Return the [X, Y] coordinate for the center point of the cell that contains the specified text.  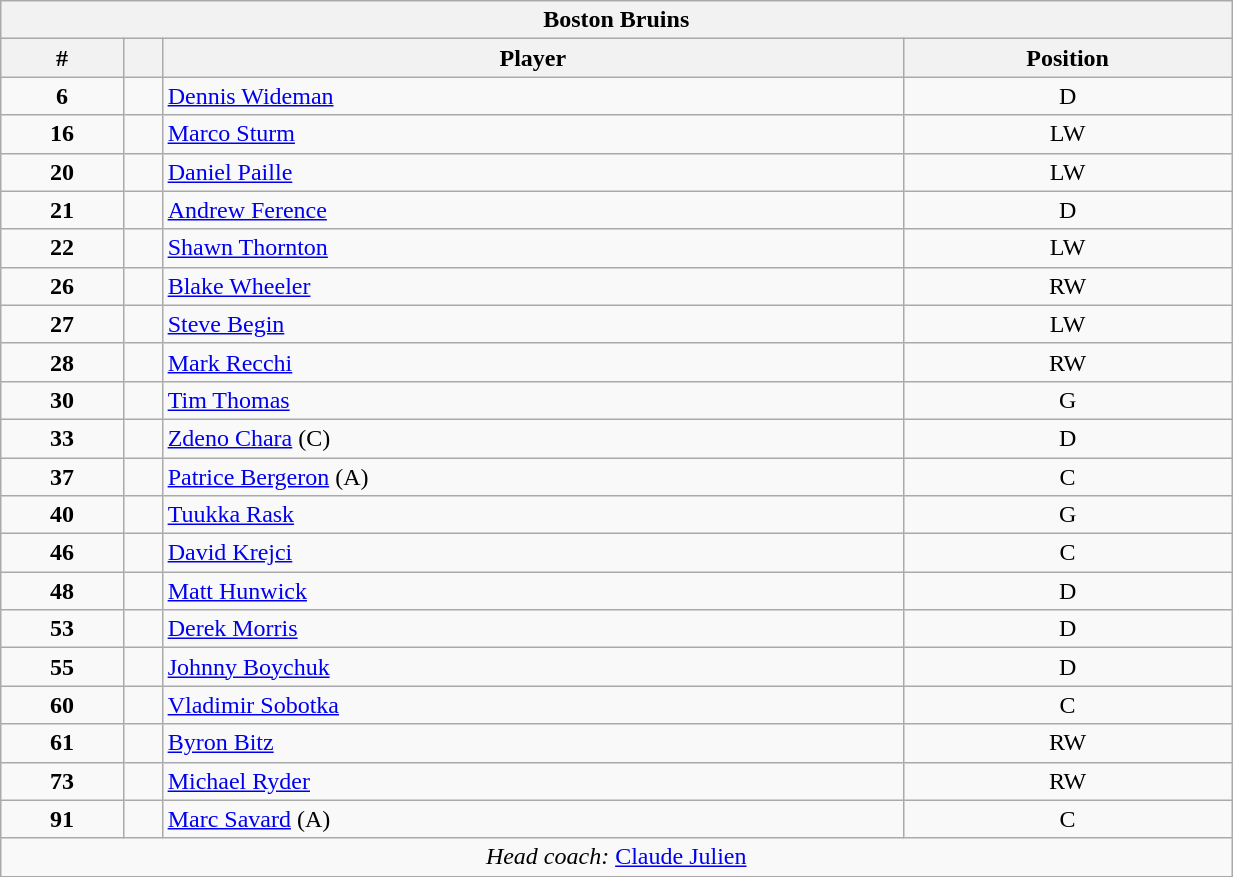
Blake Wheeler [532, 286]
53 [62, 629]
Boston Bruins [616, 20]
73 [62, 781]
Tim Thomas [532, 400]
61 [62, 743]
Johnny Boychuk [532, 667]
Shawn Thornton [532, 248]
Byron Bitz [532, 743]
40 [62, 515]
30 [62, 400]
26 [62, 286]
Michael Ryder [532, 781]
Dennis Wideman [532, 96]
Marco Sturm [532, 134]
Marc Savard (A) [532, 819]
6 [62, 96]
Patrice Bergeron (A) [532, 477]
Matt Hunwick [532, 591]
21 [62, 210]
Andrew Ference [532, 210]
Position [1068, 58]
27 [62, 324]
Steve Begin [532, 324]
Head coach: Claude Julien [616, 857]
Zdeno Chara (C) [532, 438]
Vladimir Sobotka [532, 705]
48 [62, 591]
Tuukka Rask [532, 515]
20 [62, 172]
22 [62, 248]
Derek Morris [532, 629]
28 [62, 362]
91 [62, 819]
# [62, 58]
Daniel Paille [532, 172]
Player [532, 58]
55 [62, 667]
33 [62, 438]
60 [62, 705]
46 [62, 553]
David Krejci [532, 553]
37 [62, 477]
Mark Recchi [532, 362]
16 [62, 134]
